Find where the given text appears and provide that cell's center as [x, y] coordinate. 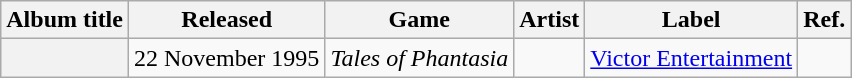
Tales of Phantasia [420, 58]
Label [692, 20]
Victor Entertainment [692, 58]
Artist [550, 20]
22 November 1995 [226, 58]
Released [226, 20]
Ref. [824, 20]
Album title [65, 20]
Game [420, 20]
